Scan for the cell matching the given text and deliver its [X, Y] coordinate at center. 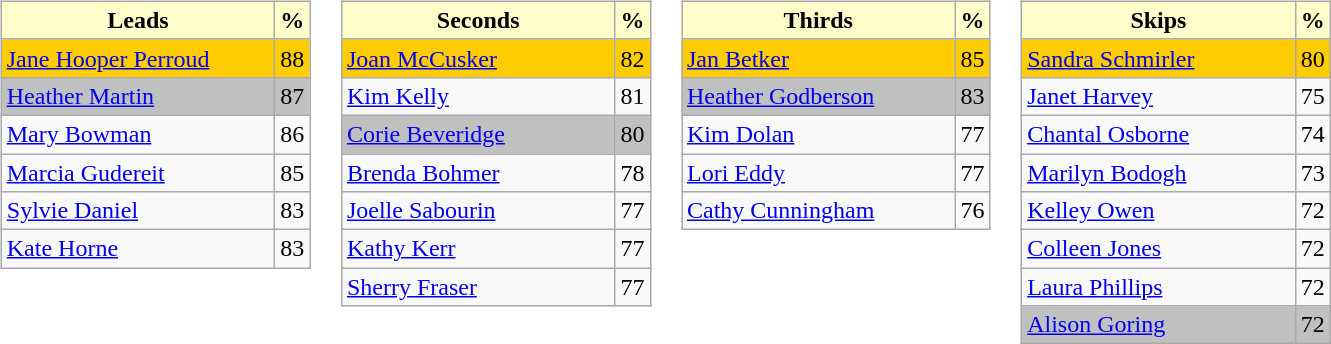
75 [1312, 96]
Leads [138, 20]
Sherry Fraser [478, 287]
Laura Phillips [1159, 287]
Marilyn Bodogh [1159, 173]
88 [292, 58]
Mary Bowman [138, 134]
Kate Horne [138, 249]
82 [632, 58]
Corie Beveridge [478, 134]
Seconds [478, 20]
Joan McCusker [478, 58]
Heather Godberson [819, 96]
Janet Harvey [1159, 96]
Cathy Cunningham [819, 211]
78 [632, 173]
87 [292, 96]
Chantal Osborne [1159, 134]
Brenda Bohmer [478, 173]
81 [632, 96]
86 [292, 134]
Sylvie Daniel [138, 211]
Kim Kelly [478, 96]
76 [972, 211]
Skips [1159, 20]
Lori Eddy [819, 173]
Alison Goring [1159, 325]
Marcia Gudereit [138, 173]
74 [1312, 134]
Thirds [819, 20]
73 [1312, 173]
Kelley Owen [1159, 211]
Jan Betker [819, 58]
Sandra Schmirler [1159, 58]
Jane Hooper Perroud [138, 58]
Joelle Sabourin [478, 211]
Heather Martin [138, 96]
Kim Dolan [819, 134]
Colleen Jones [1159, 249]
Kathy Kerr [478, 249]
